Provide the [X, Y] coordinate of the cell's center where the given text is located.  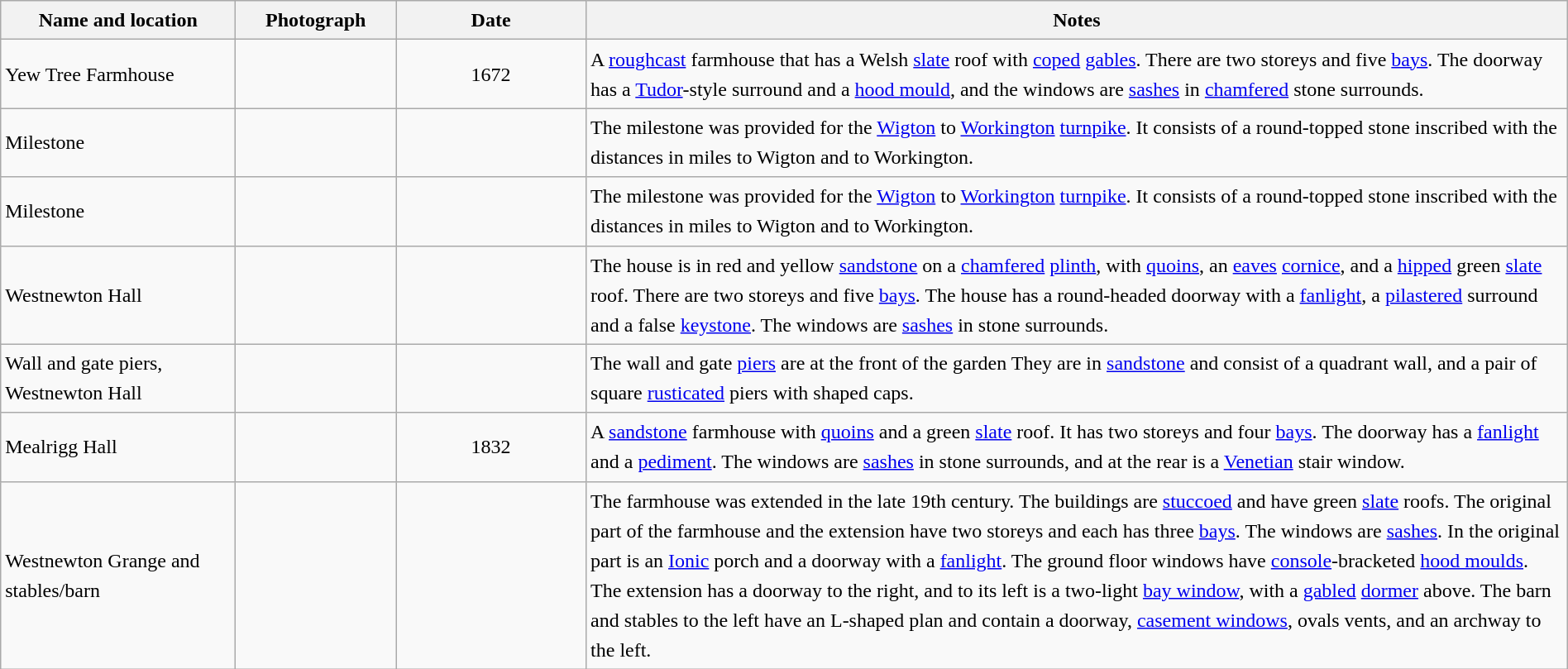
1832 [491, 447]
Date [491, 20]
Wall and gate piers,Westnewton Hall [118, 379]
Notes [1077, 20]
Photograph [316, 20]
Name and location [118, 20]
Mealrigg Hall [118, 447]
1672 [491, 74]
Yew Tree Farmhouse [118, 74]
Westnewton Hall [118, 294]
Westnewton Grange and stables/barn [118, 576]
